Locate the cell with the specified text and output its [x, y] center coordinate. 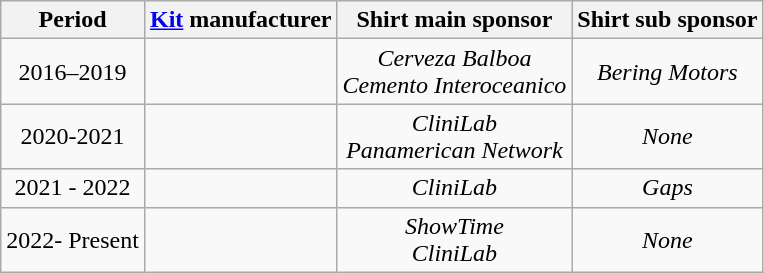
ShowTime CliniLab [454, 240]
2022- Present [73, 240]
Bering Motors [668, 72]
Kit manufacturer [240, 20]
CliniLab [454, 188]
Cerveza BalboaCemento Interoceanico [454, 72]
Gaps [668, 188]
CliniLabPanamerican Network [454, 136]
Period [73, 20]
Shirt main sponsor [454, 20]
2021 - 2022 [73, 188]
2020-2021 [73, 136]
Shirt sub sponsor [668, 20]
2016–2019 [73, 72]
